Output the [X, Y] coordinate of the center of the cell containing the given text.  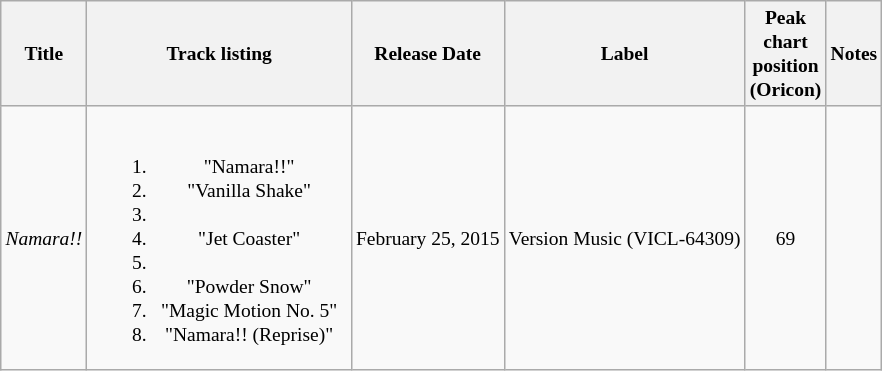
Notes [854, 54]
Namara!! [44, 238]
Peak chart position (Oricon) [786, 54]
Track listing [219, 54]
Title [44, 54]
"Namara!!""Vanilla Shake""Jet Coaster""Powder Snow""Magic Motion No. 5""Namara!! (Reprise)" [219, 238]
Version Music (VICL-64309) [624, 238]
69 [786, 238]
February 25, 2015 [428, 238]
Release Date [428, 54]
Label [624, 54]
